Return [x, y] of the center of cell containing provided text 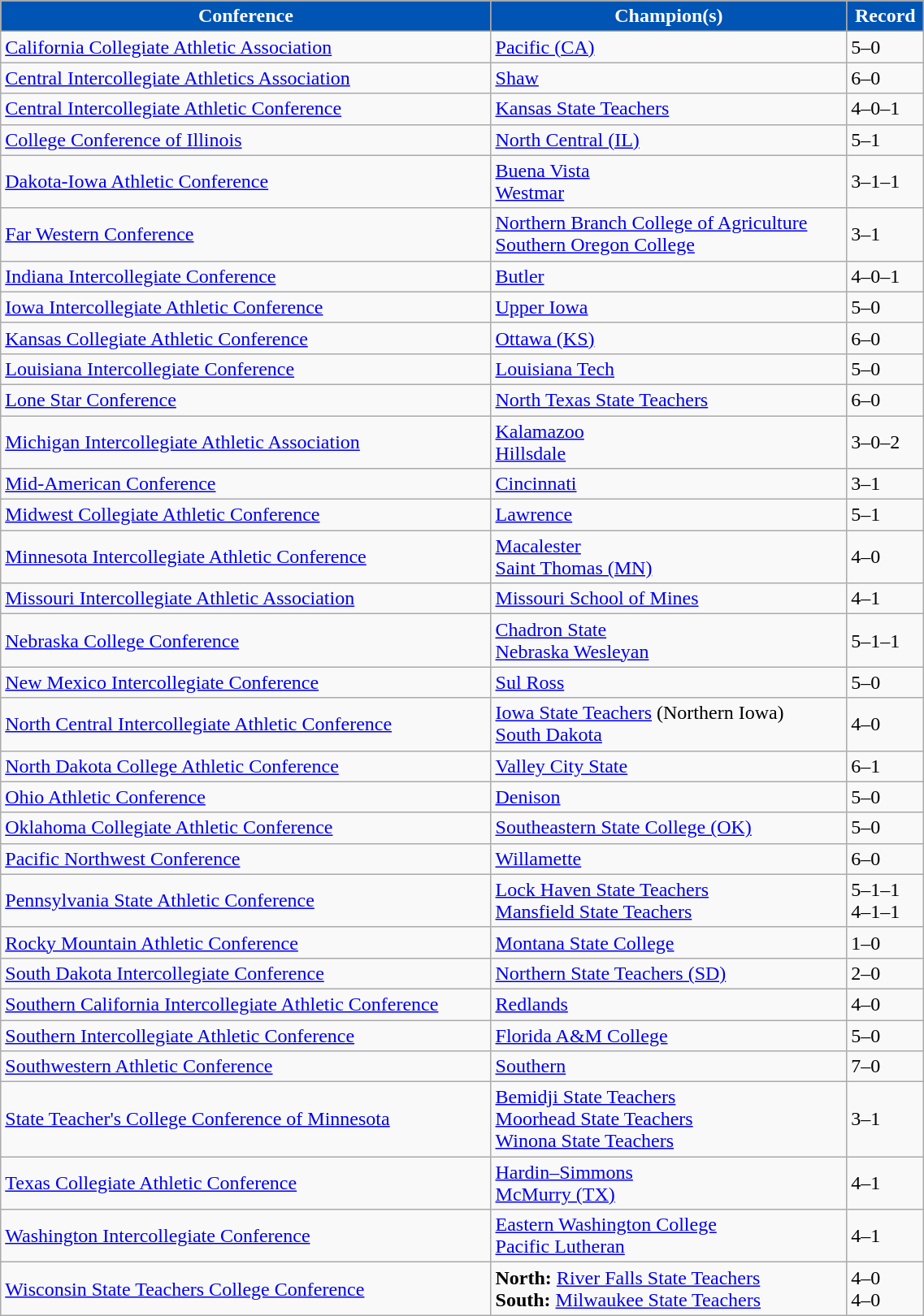
Mid-American Conference [245, 484]
Valley City State [669, 766]
Southern [669, 1067]
Kansas Collegiate Athletic Conference [245, 338]
Dakota-Iowa Athletic Conference [245, 182]
Upper Iowa [669, 307]
Midwest Collegiate Athletic Conference [245, 515]
Hardin–SimmonsMcMurry (TX) [669, 1183]
Florida A&M College [669, 1036]
Chadron StateNebraska Wesleyan [669, 640]
New Mexico Intercollegiate Conference [245, 682]
Record [886, 16]
Oklahoma Collegiate Athletic Conference [245, 828]
Montana State College [669, 942]
4–04–0 [886, 1288]
Missouri School of Mines [669, 599]
7–0 [886, 1067]
Pennsylvania State Athletic Conference [245, 900]
Nebraska College Conference [245, 640]
Rocky Mountain Athletic Conference [245, 942]
Wisconsin State Teachers College Conference [245, 1288]
Butler [669, 276]
MacalesterSaint Thomas (MN) [669, 557]
Ohio Athletic Conference [245, 797]
Iowa State Teachers (Northern Iowa)South Dakota [669, 725]
3–1–1 [886, 182]
Washington Intercollegiate Conference [245, 1236]
Indiana Intercollegiate Conference [245, 276]
Ottawa (KS) [669, 338]
Redlands [669, 1004]
Lone Star Conference [245, 400]
State Teacher's College Conference of Minnesota [245, 1119]
North Central Intercollegiate Athletic Conference [245, 725]
5–1–1 [886, 640]
Louisiana Tech [669, 369]
Northern State Teachers (SD) [669, 973]
Central Intercollegiate Athletics Association [245, 78]
6–1 [886, 766]
Northern Branch College of AgricultureSouthern Oregon College [669, 234]
Buena VistaWestmar [669, 182]
Minnesota Intercollegiate Athletic Conference [245, 557]
Shaw [669, 78]
KalamazooHillsdale [669, 442]
Conference [245, 16]
Southeastern State College (OK) [669, 828]
2–0 [886, 973]
Bemidji State TeachersMoorhead State TeachersWinona State Teachers [669, 1119]
Lock Haven State TeachersMansfield State Teachers [669, 900]
Sul Ross [669, 682]
Michigan Intercollegiate Athletic Association [245, 442]
North Central (IL) [669, 140]
Far Western Conference [245, 234]
Cincinnati [669, 484]
Iowa Intercollegiate Athletic Conference [245, 307]
Texas Collegiate Athletic Conference [245, 1183]
Pacific (CA) [669, 47]
Southern Intercollegiate Athletic Conference [245, 1036]
North Texas State Teachers [669, 400]
Louisiana Intercollegiate Conference [245, 369]
Champion(s) [669, 16]
1–0 [886, 942]
Denison [669, 797]
Southwestern Athletic Conference [245, 1067]
Willamette [669, 859]
Pacific Northwest Conference [245, 859]
Lawrence [669, 515]
Central Intercollegiate Athletic Conference [245, 109]
North: River Falls State TeachersSouth: Milwaukee State Teachers [669, 1288]
5–1–14–1–1 [886, 900]
Kansas State Teachers [669, 109]
College Conference of Illinois [245, 140]
Eastern Washington CollegePacific Lutheran [669, 1236]
Southern California Intercollegiate Athletic Conference [245, 1004]
3–0–2 [886, 442]
Missouri Intercollegiate Athletic Association [245, 599]
North Dakota College Athletic Conference [245, 766]
South Dakota Intercollegiate Conference [245, 973]
California Collegiate Athletic Association [245, 47]
